Determine the [X, Y] coordinate at the center of the cell enclosing the given text.  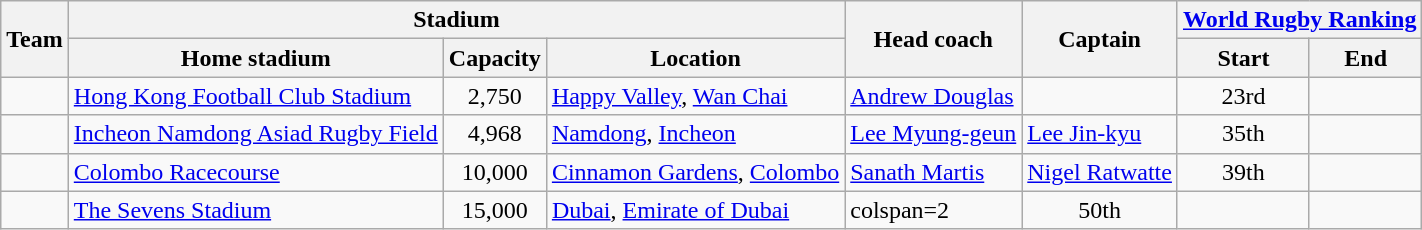
Namdong, Incheon [695, 134]
Nigel Ratwatte [1100, 172]
colspan=2 [934, 210]
23rd [1243, 96]
Head coach [934, 39]
Lee Jin-kyu [1100, 134]
End [1366, 58]
4,968 [494, 134]
Cinnamon Gardens, Colombo [695, 172]
The Sevens Stadium [256, 210]
Start [1243, 58]
10,000 [494, 172]
39th [1243, 172]
World Rugby Ranking [1299, 20]
Incheon Namdong Asiad Rugby Field [256, 134]
50th [1100, 210]
Sanath Martis [934, 172]
Lee Myung-geun [934, 134]
35th [1243, 134]
Stadium [456, 20]
Capacity [494, 58]
Captain [1100, 39]
2,750 [494, 96]
Dubai, Emirate of Dubai [695, 210]
Home stadium [256, 58]
Andrew Douglas [934, 96]
Colombo Racecourse [256, 172]
Location [695, 58]
Team [35, 39]
Hong Kong Football Club Stadium [256, 96]
15,000 [494, 210]
Happy Valley, Wan Chai [695, 96]
